Find where the given text appears and provide that cell's center as [x, y] coordinate. 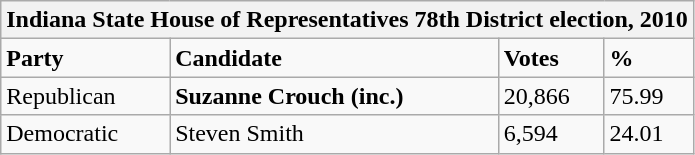
Party [86, 58]
Votes [551, 58]
6,594 [551, 134]
% [648, 58]
Steven Smith [334, 134]
Candidate [334, 58]
20,866 [551, 96]
75.99 [648, 96]
Indiana State House of Representatives 78th District election, 2010 [348, 20]
Suzanne Crouch (inc.) [334, 96]
24.01 [648, 134]
Republican [86, 96]
Democratic [86, 134]
